Output the [X, Y] coordinate of the center of the cell containing the given text.  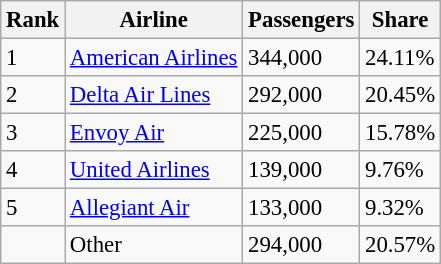
24.11% [400, 58]
225,000 [302, 133]
15.78% [400, 133]
5 [33, 208]
20.57% [400, 245]
292,000 [302, 95]
Delta Air Lines [154, 95]
9.76% [400, 170]
1 [33, 58]
3 [33, 133]
20.45% [400, 95]
Share [400, 20]
American Airlines [154, 58]
Other [154, 245]
294,000 [302, 245]
344,000 [302, 58]
2 [33, 95]
Passengers [302, 20]
Allegiant Air [154, 208]
United Airlines [154, 170]
133,000 [302, 208]
Airline [154, 20]
Rank [33, 20]
9.32% [400, 208]
4 [33, 170]
Envoy Air [154, 133]
139,000 [302, 170]
